Return the (x, y) coordinate for the center point of the cell that contains the specified text.  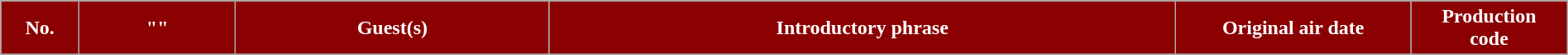
No. (40, 28)
"" (157, 28)
Original air date (1293, 28)
Guest(s) (392, 28)
Production code (1489, 28)
Introductory phrase (863, 28)
